Find where the given text appears and provide that cell's center as [X, Y] coordinate. 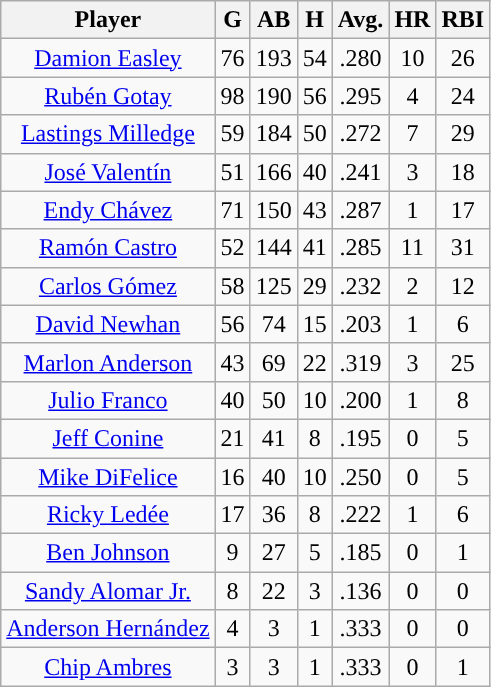
Ricky Ledée [108, 515]
.241 [360, 172]
Player [108, 20]
Julio Franco [108, 400]
Endy Chávez [108, 210]
59 [232, 134]
27 [274, 553]
Ben Johnson [108, 553]
.272 [360, 134]
144 [274, 248]
Jeff Conine [108, 438]
21 [232, 438]
Anderson Hernández [108, 629]
Avg. [360, 20]
.287 [360, 210]
Marlon Anderson [108, 362]
2 [412, 286]
98 [232, 96]
31 [463, 248]
166 [274, 172]
125 [274, 286]
9 [232, 553]
.222 [360, 515]
18 [463, 172]
25 [463, 362]
David Newhan [108, 324]
HR [412, 20]
.280 [360, 58]
RBI [463, 20]
Carlos Gómez [108, 286]
.319 [360, 362]
Lastings Milledge [108, 134]
71 [232, 210]
Damion Easley [108, 58]
.232 [360, 286]
52 [232, 248]
.200 [360, 400]
.250 [360, 477]
Sandy Alomar Jr. [108, 591]
54 [314, 58]
190 [274, 96]
16 [232, 477]
36 [274, 515]
74 [274, 324]
.203 [360, 324]
51 [232, 172]
G [232, 20]
184 [274, 134]
.185 [360, 553]
150 [274, 210]
69 [274, 362]
193 [274, 58]
Rubén Gotay [108, 96]
Ramón Castro [108, 248]
11 [412, 248]
José Valentín [108, 172]
12 [463, 286]
.295 [360, 96]
15 [314, 324]
.195 [360, 438]
AB [274, 20]
.285 [360, 248]
H [314, 20]
.136 [360, 591]
Chip Ambres [108, 667]
26 [463, 58]
7 [412, 134]
58 [232, 286]
24 [463, 96]
76 [232, 58]
Mike DiFelice [108, 477]
